Provide the [X, Y] coordinate of the cell's center where the given text is located.  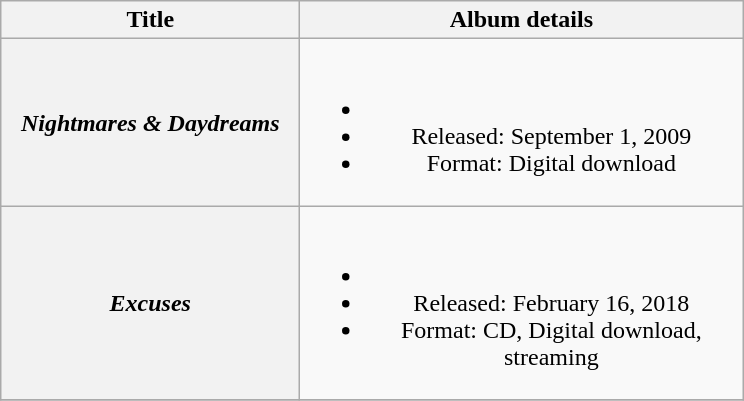
Album details [522, 20]
Nightmares & Daydreams [150, 122]
Released: February 16, 2018Format: CD, Digital download, streaming [522, 303]
Title [150, 20]
Released: September 1, 2009Format: Digital download [522, 122]
Excuses [150, 303]
